Pinpoint the cell where the given text exists, returning its [x, y] midpoint coordinate. 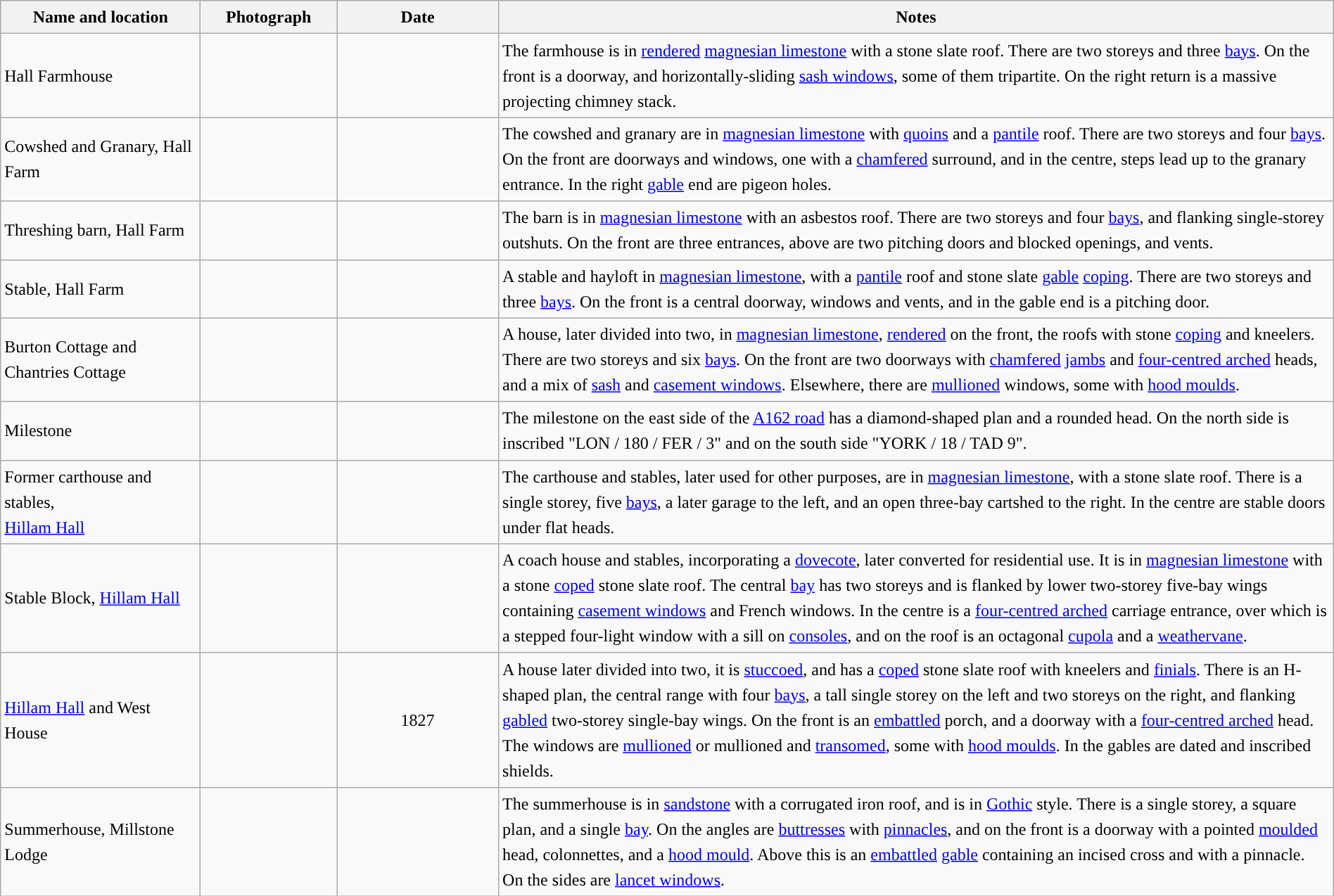
Stable Block, Hillam Hall [101, 598]
Former carthouse and stables,Hillam Hall [101, 502]
Hillam Hall and West House [101, 720]
Date [418, 17]
Photograph [269, 17]
Cowshed and Granary, Hall Farm [101, 159]
1827 [418, 720]
Threshing barn, Hall Farm [101, 231]
Hall Farmhouse [101, 76]
Milestone [101, 430]
Stable, Hall Farm [101, 288]
Summerhouse, Millstone Lodge [101, 841]
Name and location [101, 17]
Burton Cottage and Chantries Cottage [101, 360]
Notes [916, 17]
